Return the (X, Y) coordinate for the center point of the cell that contains the specified text.  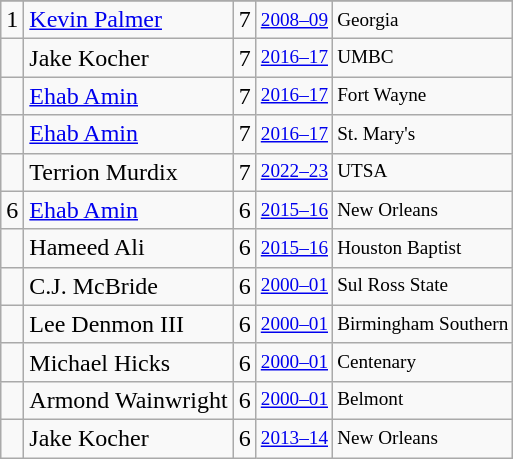
Armond Wainwright (128, 400)
UTSA (423, 172)
Georgia (423, 20)
2008–09 (294, 20)
Terrion Murdix (128, 172)
Hameed Ali (128, 248)
Belmont (423, 400)
2022–23 (294, 172)
St. Mary's (423, 134)
Lee Denmon III (128, 324)
1 (12, 20)
Centenary (423, 362)
Fort Wayne (423, 96)
UMBC (423, 58)
Kevin Palmer (128, 20)
Michael Hicks (128, 362)
2013–14 (294, 438)
Houston Baptist (423, 248)
Birmingham Southern (423, 324)
Sul Ross State (423, 286)
C.J. McBride (128, 286)
